Detect which cell encompasses the target text, then output its (x, y) center coordinate. 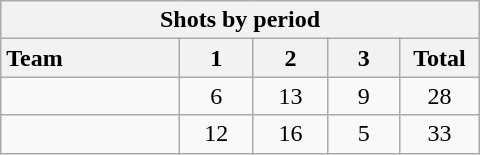
9 (364, 96)
Team (90, 58)
12 (216, 134)
28 (440, 96)
2 (290, 58)
5 (364, 134)
Shots by period (240, 20)
16 (290, 134)
33 (440, 134)
3 (364, 58)
13 (290, 96)
Total (440, 58)
6 (216, 96)
1 (216, 58)
